Extract the [x, y] coordinate from the center of the cell holding the provided text.  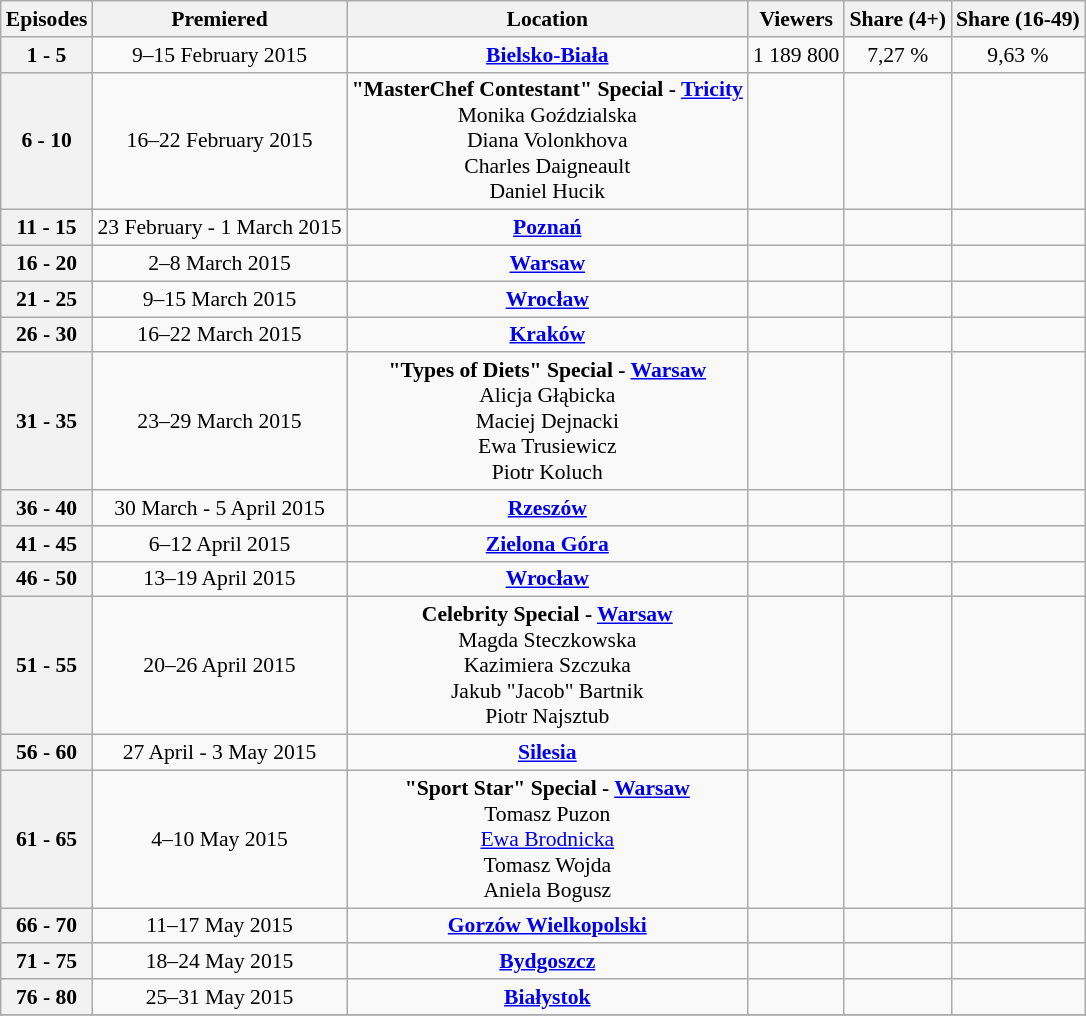
"Types of Diets" Special - Warsaw Alicja Głąbicka Maciej Dejnacki Ewa Trusiewicz Piotr Koluch [548, 422]
11 - 15 [47, 228]
76 - 80 [47, 997]
16 - 20 [47, 264]
Celebrity Special - Warsaw Magda Steczkowska Kazimiera Szczuka Jakub "Jacob" Bartnik Piotr Najsztub [548, 666]
36 - 40 [47, 508]
13–19 April 2015 [219, 579]
Viewers [796, 19]
6 - 10 [47, 141]
Bydgoszcz [548, 962]
23 February - 1 March 2015 [219, 228]
Poznań [548, 228]
46 - 50 [47, 579]
7,27 % [898, 55]
6–12 April 2015 [219, 544]
71 - 75 [47, 962]
11–17 May 2015 [219, 926]
56 - 60 [47, 753]
9–15 February 2015 [219, 55]
9,63 % [1018, 55]
51 - 55 [47, 666]
Warsaw [548, 264]
18–24 May 2015 [219, 962]
Share (4+) [898, 19]
Bielsko-Biała [548, 55]
31 - 35 [47, 422]
41 - 45 [47, 544]
1 189 800 [796, 55]
4–10 May 2015 [219, 839]
Premiered [219, 19]
26 - 30 [47, 335]
1 - 5 [47, 55]
Episodes [47, 19]
23–29 March 2015 [219, 422]
16–22 March 2015 [219, 335]
27 April - 3 May 2015 [219, 753]
"MasterChef Contestant" Special - Tricity Monika Goździalska Diana Volonkhova Charles Daigneault Daniel Hucik [548, 141]
16–22 February 2015 [219, 141]
Share (16-49) [1018, 19]
9–15 March 2015 [219, 299]
Silesia [548, 753]
Rzeszów [548, 508]
Kraków [548, 335]
21 - 25 [47, 299]
30 March - 5 April 2015 [219, 508]
61 - 65 [47, 839]
Zielona Góra [548, 544]
25–31 May 2015 [219, 997]
2–8 March 2015 [219, 264]
Gorzów Wielkopolski [548, 926]
Location [548, 19]
66 - 70 [47, 926]
Białystok [548, 997]
"Sport Star" Special - Warsaw Tomasz Puzon Ewa Brodnicka Tomasz Wojda Aniela Bogusz [548, 839]
20–26 April 2015 [219, 666]
